Locate the cell with the specified text and output its [X, Y] center coordinate. 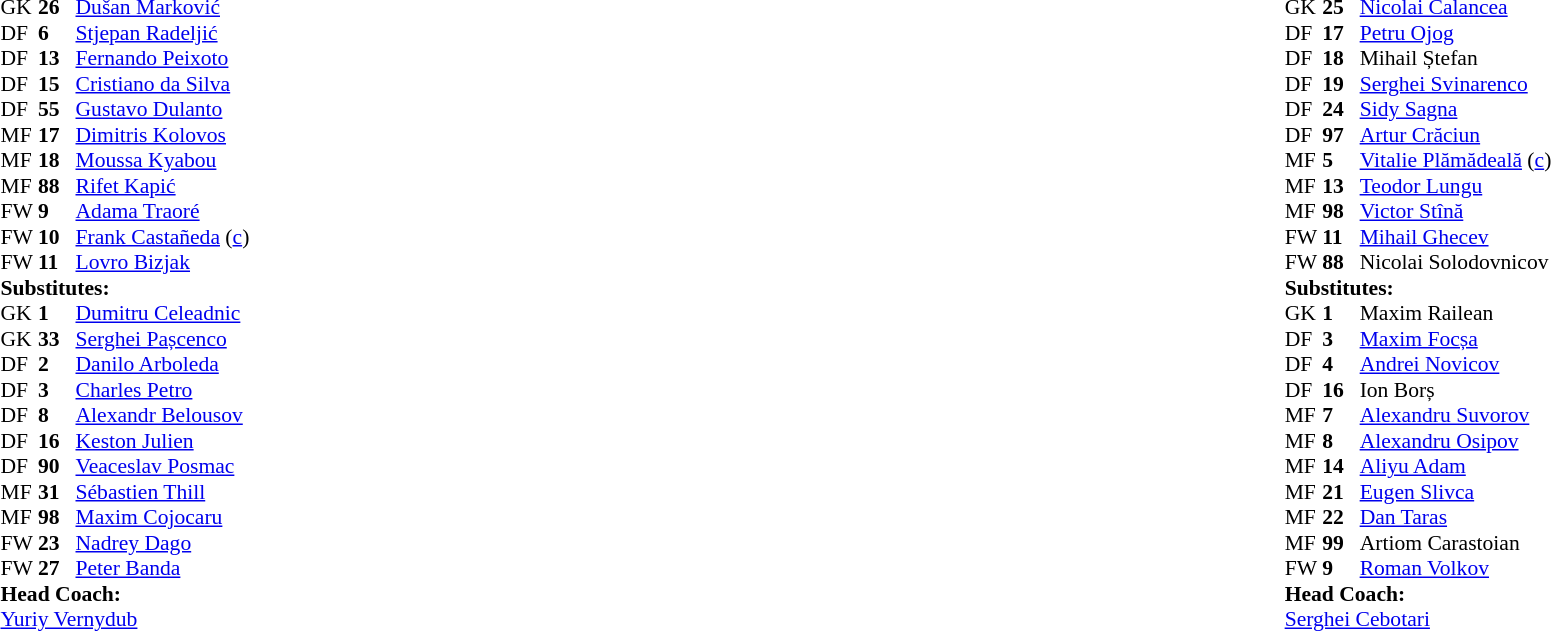
Dumitru Celeadnic [163, 313]
Rifet Kapić [163, 186]
Stjepan Radeljić [163, 33]
Cristiano da Silva [163, 84]
19 [1341, 84]
24 [1341, 109]
Frank Castañeda (c) [163, 237]
90 [57, 467]
15 [57, 84]
21 [1341, 492]
Gustavo Dulanto [163, 109]
Nadrey Dago [163, 543]
22 [1341, 517]
10 [57, 237]
33 [57, 339]
2 [57, 365]
Alexandr Belousov [163, 415]
Head Coach: [124, 594]
Maxim Cojocaru [163, 517]
Substitutes: [124, 288]
Serghei Pașcenco [163, 339]
Fernando Peixoto [163, 59]
55 [57, 109]
Peter Banda [163, 569]
27 [57, 569]
Veaceslav Posmac [163, 467]
6 [57, 33]
Adama Traoré [163, 211]
5 [1341, 161]
Keston Julien [163, 441]
14 [1341, 467]
Charles Petro [163, 390]
Dimitris Kolovos [163, 135]
31 [57, 492]
Moussa Kyabou [163, 161]
Danilo Arboleda [163, 365]
Sébastien Thill [163, 492]
99 [1341, 543]
97 [1341, 135]
Lovro Bizjak [163, 263]
23 [57, 543]
7 [1341, 415]
4 [1341, 365]
